Scan for the cell matching the given text and deliver its (x, y) coordinate at center. 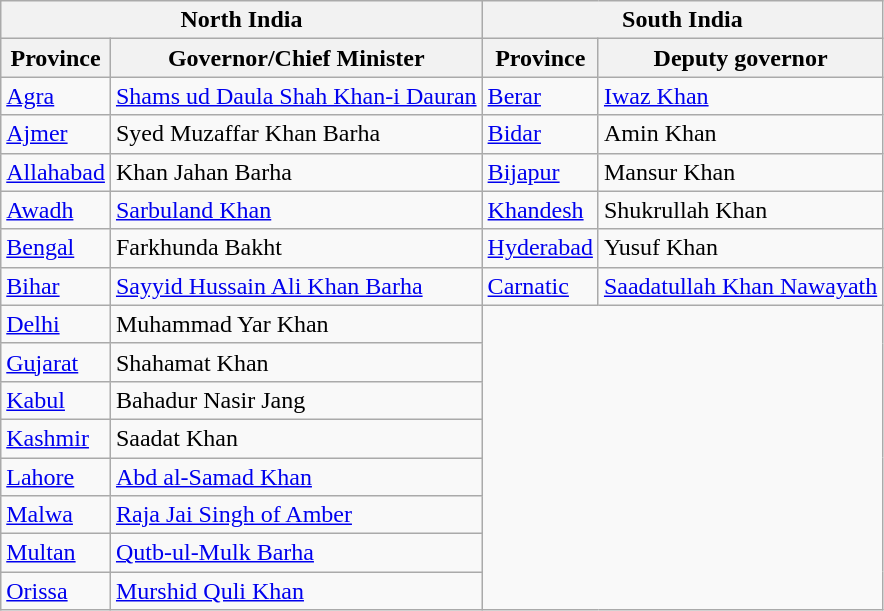
North India (242, 20)
Sarbuland Khan (296, 210)
Khandesh (540, 210)
Mansur Khan (740, 172)
Awadh (56, 210)
Ajmer (56, 134)
Carnatic (540, 286)
Multan (56, 553)
Abd al-Samad Khan (296, 477)
Qutb-ul-Mulk Barha (296, 553)
Gujarat (56, 362)
Saadat Khan (296, 438)
Bengal (56, 248)
Kabul (56, 400)
Lahore (56, 477)
Agra (56, 96)
Saadatullah Khan Nawayath (740, 286)
Shams ud Daula Shah Khan-i Dauran (296, 96)
Berar (540, 96)
Amin Khan (740, 134)
Syed Muzaffar Khan Barha (296, 134)
Governor/Chief Minister (296, 58)
Farkhunda Bakht (296, 248)
Murshid Quli Khan (296, 591)
Malwa (56, 515)
Kashmir (56, 438)
Bidar (540, 134)
Delhi (56, 324)
Shahamat Khan (296, 362)
Bijapur (540, 172)
Hyderabad (540, 248)
Iwaz Khan (740, 96)
Deputy governor (740, 58)
Bahadur Nasir Jang (296, 400)
Muhammad Yar Khan (296, 324)
Shukrullah Khan (740, 210)
Sayyid Hussain Ali Khan Barha (296, 286)
Orissa (56, 591)
Khan Jahan Barha (296, 172)
Bihar (56, 286)
Allahabad (56, 172)
Yusuf Khan (740, 248)
South India (682, 20)
Raja Jai Singh of Amber (296, 515)
